Detect which cell encompasses the target text, then output its [X, Y] center coordinate. 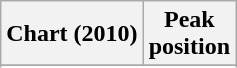
Chart (2010) [72, 34]
Peakposition [189, 34]
